Identify which cell holds the provided text, then report its (x, y) central coordinate. 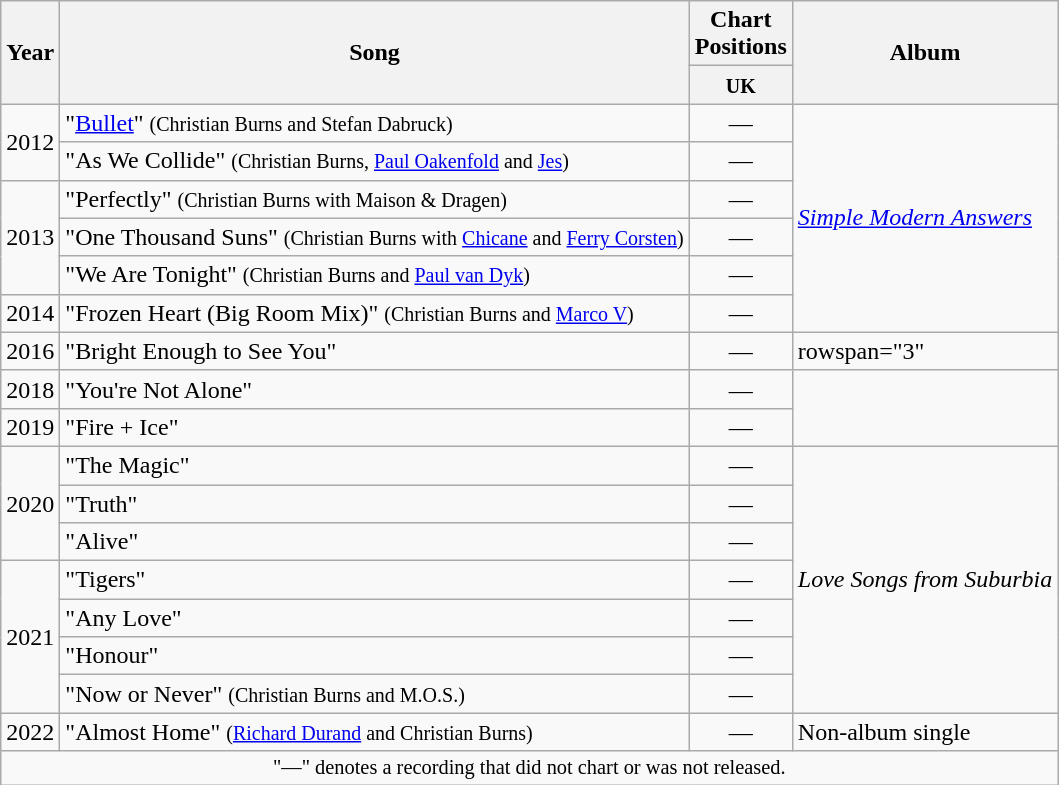
"The Magic" (374, 465)
"Honour" (374, 656)
rowspan="3" (925, 351)
2022 (30, 732)
Love Songs from Suburbia (925, 579)
Simple Modern Answers (925, 218)
"Fire + Ice" (374, 427)
2018 (30, 389)
"You're Not Alone" (374, 389)
2019 (30, 427)
"Perfectly" (Christian Burns with Maison & Dragen) (374, 199)
Chart Positions (740, 34)
"One Thousand Suns" (Christian Burns with Chicane and Ferry Corsten) (374, 237)
"Tigers" (374, 580)
2020 (30, 503)
"Frozen Heart (Big Room Mix)" (Christian Burns and Marco V) (374, 313)
Album (925, 52)
"Alive" (374, 542)
"Almost Home" (Richard Durand and Christian Burns) (374, 732)
"—" denotes a recording that did not chart or was not released. (530, 768)
"Bullet" (Christian Burns and Stefan Dabruck) (374, 123)
Year (30, 52)
2014 (30, 313)
"Any Love" (374, 618)
"Bright Enough to See You" (374, 351)
2016 (30, 351)
"Truth" (374, 503)
Non-album single (925, 732)
2013 (30, 237)
"Now or Never" (Christian Burns and M.O.S.) (374, 694)
UK (740, 85)
2012 (30, 142)
Song (374, 52)
"We Are Tonight" (Christian Burns and Paul van Dyk) (374, 275)
"As We Collide" (Christian Burns, Paul Oakenfold and Jes) (374, 161)
2021 (30, 637)
